For the text-containing cell, return its midpoint in [X, Y] coordinate format. 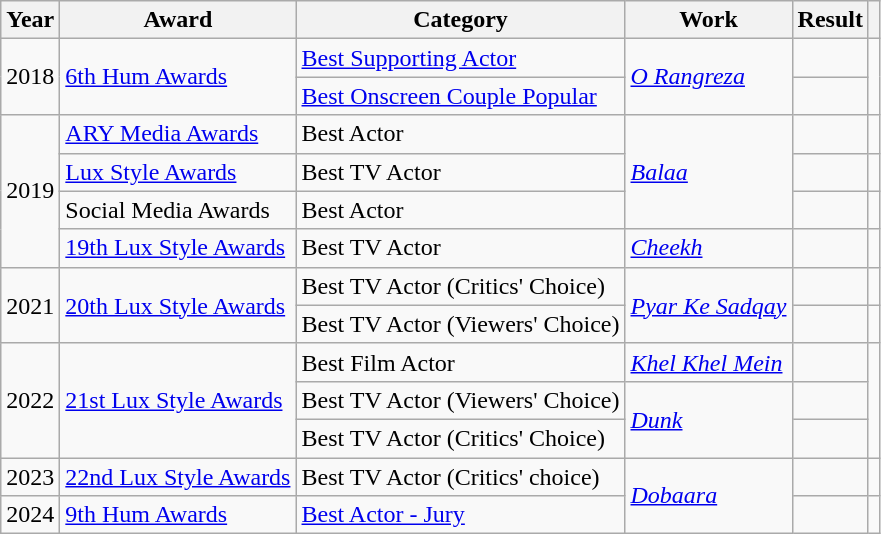
Best Film Actor [460, 362]
ARY Media Awards [178, 134]
2021 [30, 305]
Best TV Actor (Critics' choice) [460, 477]
21st Lux Style Awards [178, 400]
2022 [30, 400]
Khel Khel Mein [708, 362]
Dobaara [708, 496]
Result [830, 20]
9th Hum Awards [178, 515]
Best Onscreen Couple Popular [460, 96]
2024 [30, 515]
22nd Lux Style Awards [178, 477]
O Rangreza [708, 77]
Year [30, 20]
2023 [30, 477]
20th Lux Style Awards [178, 305]
Balaa [708, 172]
Pyar Ke Sadqay [708, 305]
Category [460, 20]
6th Hum Awards [178, 77]
Cheekh [708, 248]
Lux Style Awards [178, 172]
Dunk [708, 419]
Best Supporting Actor [460, 58]
Social Media Awards [178, 210]
Work [708, 20]
Award [178, 20]
19th Lux Style Awards [178, 248]
2019 [30, 191]
2018 [30, 77]
Best Actor - Jury [460, 515]
